From the cell containing the given text, extract its center point as (X, Y) coordinate. 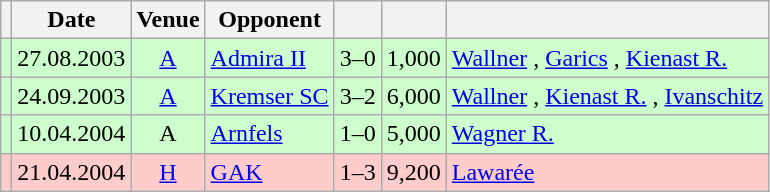
Arnfels (270, 134)
1–0 (358, 134)
9,200 (414, 172)
Lawarée (607, 172)
Admira II (270, 58)
Opponent (270, 20)
Wagner R. (607, 134)
6,000 (414, 96)
24.09.2003 (72, 96)
Wallner , Garics , Kienast R. (607, 58)
Wallner , Kienast R. , Ivanschitz (607, 96)
3–2 (358, 96)
5,000 (414, 134)
Venue (168, 20)
27.08.2003 (72, 58)
3–0 (358, 58)
H (168, 172)
1–3 (358, 172)
GAK (270, 172)
10.04.2004 (72, 134)
Date (72, 20)
21.04.2004 (72, 172)
Kremser SC (270, 96)
1,000 (414, 58)
